Extract the (X, Y) coordinate from the center of the cell holding the provided text.  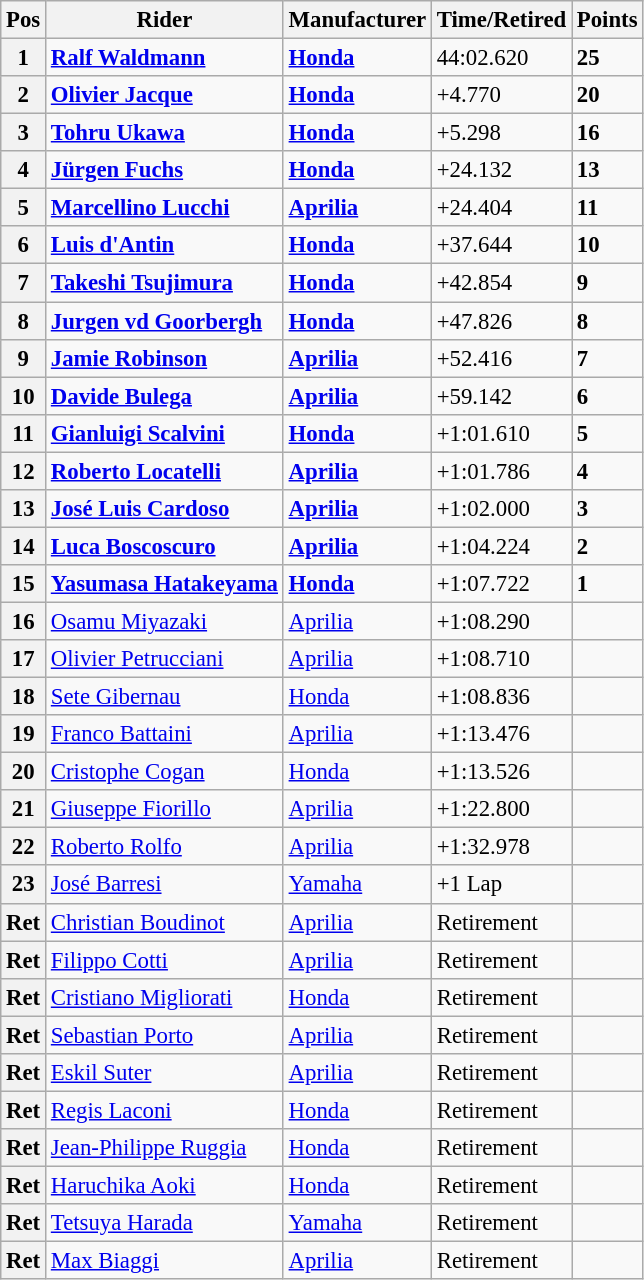
Filippo Cotti (165, 960)
Cristophe Cogan (165, 772)
Manufacturer (357, 20)
23 (24, 885)
Marcellino Lucchi (165, 208)
+1:13.476 (501, 734)
Giuseppe Fiorillo (165, 809)
Davide Bulega (165, 396)
Eskil Suter (165, 1073)
Rider (165, 20)
+4.770 (501, 95)
Jurgen vd Goorbergh (165, 321)
+1:08.290 (501, 621)
+42.854 (501, 283)
Olivier Jacque (165, 95)
+1:22.800 (501, 809)
Luis d'Antin (165, 245)
+1:01.786 (501, 471)
Jean-Philippe Ruggia (165, 1148)
18 (24, 697)
Christian Boudinot (165, 922)
+1:07.722 (501, 584)
+1:01.610 (501, 433)
12 (24, 471)
Franco Battaini (165, 734)
Haruchika Aoki (165, 1185)
Jürgen Fuchs (165, 170)
Takeshi Tsujimura (165, 283)
Max Biaggi (165, 1261)
Jamie Robinson (165, 358)
Gianluigi Scalvini (165, 433)
Sete Gibernau (165, 697)
+1:04.224 (501, 546)
14 (24, 546)
Roberto Locatelli (165, 471)
Osamu Miyazaki (165, 621)
+47.826 (501, 321)
+1:32.978 (501, 847)
Luca Boscoscuro (165, 546)
Regis Laconi (165, 1110)
+59.142 (501, 396)
+24.132 (501, 170)
+5.298 (501, 133)
17 (24, 659)
25 (608, 58)
19 (24, 734)
44:02.620 (501, 58)
21 (24, 809)
Tetsuya Harada (165, 1223)
Ralf Waldmann (165, 58)
+37.644 (501, 245)
+1:08.710 (501, 659)
+1:13.526 (501, 772)
Roberto Rolfo (165, 847)
Time/Retired (501, 20)
José Luis Cardoso (165, 509)
Yasumasa Hatakeyama (165, 584)
Pos (24, 20)
+1 Lap (501, 885)
Tohru Ukawa (165, 133)
+24.404 (501, 208)
+1:02.000 (501, 509)
15 (24, 584)
+1:08.836 (501, 697)
Sebastian Porto (165, 1035)
Points (608, 20)
Olivier Petrucciani (165, 659)
José Barresi (165, 885)
Cristiano Migliorati (165, 997)
22 (24, 847)
+52.416 (501, 358)
